Capture the cell that displays the provided text and extract its [X, Y] central coordinate. 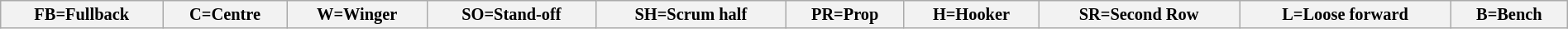
W=Winger [357, 14]
B=Bench [1508, 14]
SO=Stand-off [511, 14]
FB=Fullback [82, 14]
C=Centre [225, 14]
SH=Scrum half [691, 14]
L=Loose forward [1346, 14]
PR=Prop [845, 14]
SR=Second Row [1140, 14]
H=Hooker [971, 14]
